Pinpoint the cell where the given text exists, returning its (X, Y) midpoint coordinate. 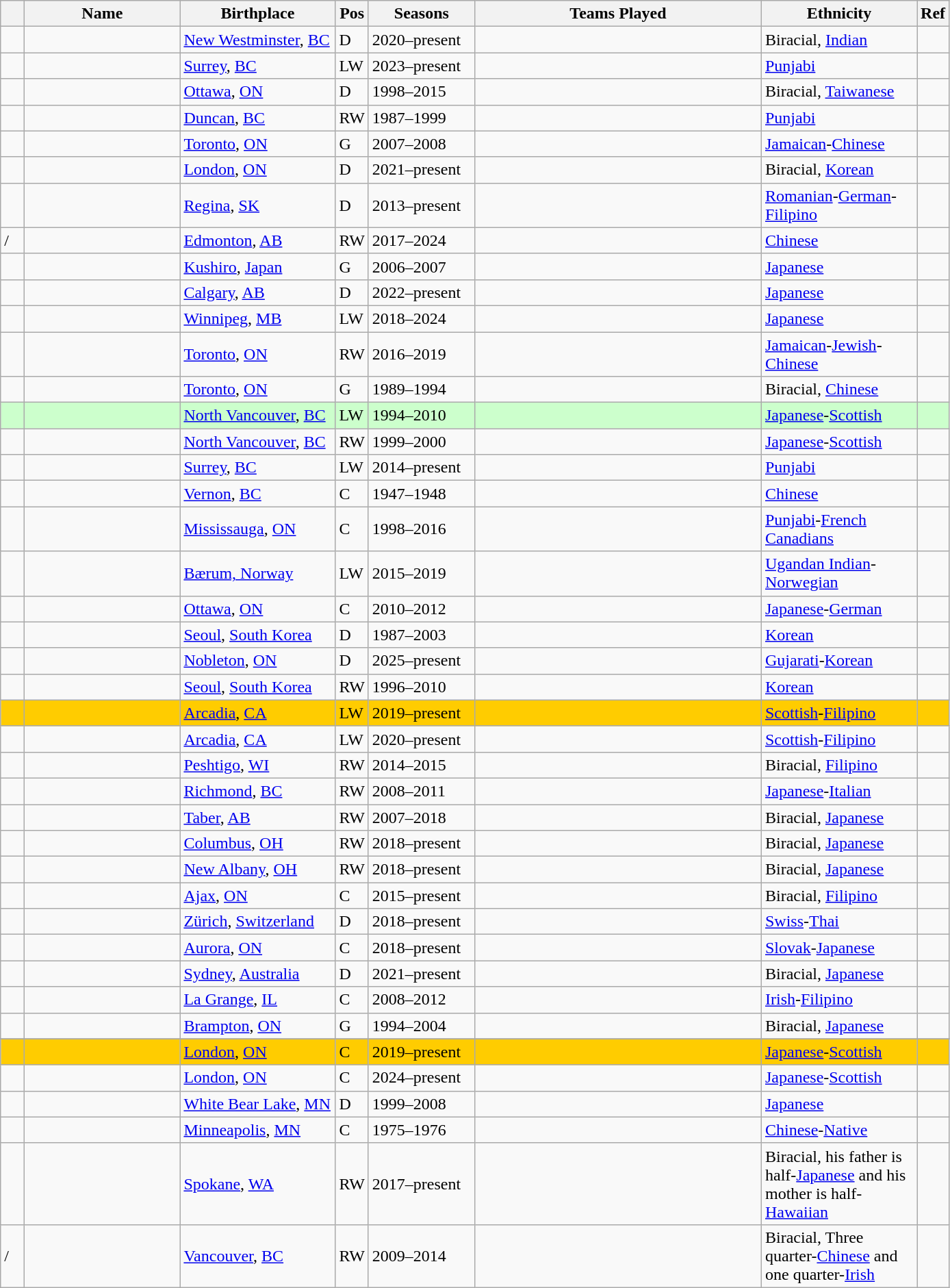
1998–2016 (422, 529)
1947–1948 (422, 494)
White Bear Lake, MN (257, 1104)
2016–2019 (422, 353)
Spokane, WA (257, 1183)
1999–2000 (422, 442)
Duncan, BC (257, 118)
Aurora, ON (257, 948)
2017–present (422, 1183)
1996–2010 (422, 687)
Teams Played (617, 14)
Biracial, Three quarter-Chinese and one quarter-Irish (839, 1256)
2025–present (422, 661)
Regina, SK (257, 205)
2008–2011 (422, 791)
2014–present (422, 468)
Biracial, Indian (839, 40)
2006–2007 (422, 266)
2015–2019 (422, 574)
Jamaican-Chinese (839, 144)
Ref (934, 14)
1999–2008 (422, 1104)
Kushiro, Japan (257, 266)
Japanese-Italian (839, 791)
Slovak-Japanese (839, 948)
2023–present (422, 66)
2022–present (422, 292)
Brampton, ON (257, 1026)
1994–2004 (422, 1026)
2009–2014 (422, 1256)
1994–2010 (422, 416)
2024–present (422, 1078)
Birthplace (257, 14)
Irish-Filipino (839, 1000)
Peshtigo, WI (257, 765)
New Westminster, BC (257, 40)
1975–1976 (422, 1130)
Calgary, AB (257, 292)
Seasons (422, 14)
2010–2012 (422, 609)
1998–2015 (422, 92)
Biracial, Taiwanese (839, 92)
Vancouver, BC (257, 1256)
2013–present (422, 205)
Biracial, his father is half-Japanese and his mother is half-Hawaiian (839, 1183)
Name (103, 14)
Romanian-German-Filipino (839, 205)
Pos (352, 14)
Nobleton, ON (257, 661)
Bærum, Norway (257, 574)
Chinese-Native (839, 1130)
Columbus, OH (257, 844)
2017–2024 (422, 240)
Sydney, Australia (257, 974)
2007–2018 (422, 817)
Biracial, Korean (839, 170)
Gujarati-Korean (839, 661)
Minneapolis, MN (257, 1130)
Japanese-German (839, 609)
Ugandan Indian-Norwegian (839, 574)
Biracial, Chinese (839, 390)
Jamaican-Jewish-Chinese (839, 353)
Mississauga, ON (257, 529)
Swiss-Thai (839, 922)
2008–2012 (422, 1000)
2018–2024 (422, 318)
Richmond, BC (257, 791)
La Grange, IL (257, 1000)
New Albany, OH (257, 870)
Edmonton, AB (257, 240)
Punjabi-French Canadians (839, 529)
Winnipeg, MB (257, 318)
Zürich, Switzerland (257, 922)
Ajax, ON (257, 896)
Ethnicity (839, 14)
Taber, AB (257, 817)
1989–1994 (422, 390)
1987–2003 (422, 635)
1987–1999 (422, 118)
2015–present (422, 896)
2014–2015 (422, 765)
2007–2008 (422, 144)
Vernon, BC (257, 494)
